From the cell containing the given text, extract its center point as [X, Y] coordinate. 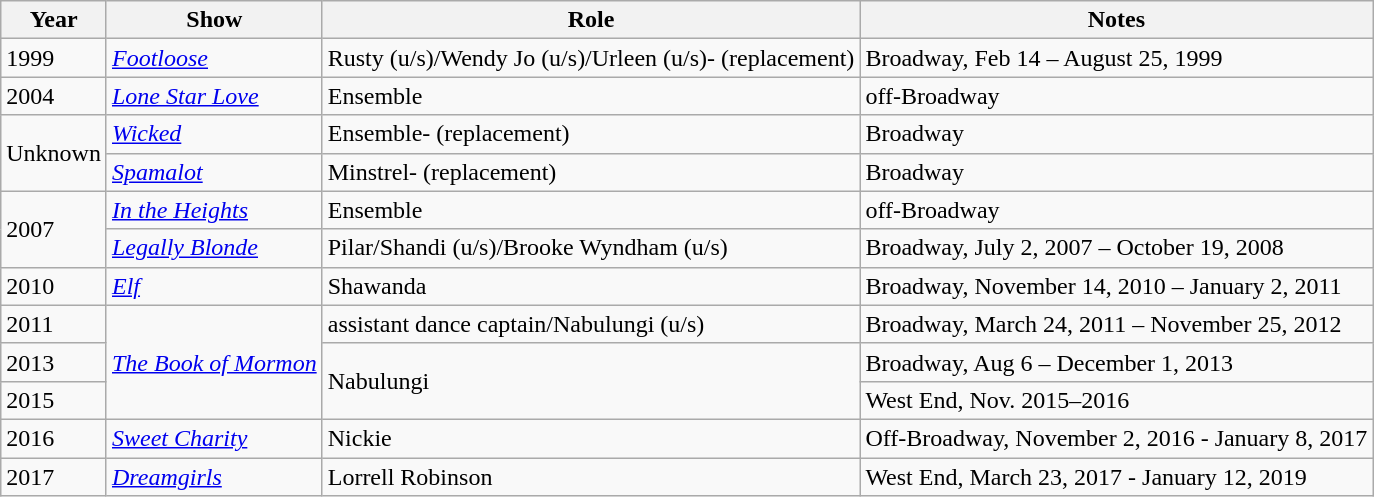
Unknown [54, 153]
Lorrell Robinson [591, 477]
Off-Broadway, November 2, 2016 - January 8, 2017 [1116, 438]
2013 [54, 362]
Wicked [214, 134]
Footloose [214, 58]
Elf [214, 286]
Sweet Charity [214, 438]
Role [591, 20]
Legally Blonde [214, 248]
Broadway, November 14, 2010 – January 2, 2011 [1116, 286]
2017 [54, 477]
2011 [54, 324]
Nabulungi [591, 381]
Shawanda [591, 286]
Notes [1116, 20]
Lone Star Love [214, 96]
Broadway, July 2, 2007 – October 19, 2008 [1116, 248]
Nickie [591, 438]
1999 [54, 58]
West End, March 23, 2017 - January 12, 2019 [1116, 477]
2004 [54, 96]
Broadway, March 24, 2011 – November 25, 2012 [1116, 324]
Year [54, 20]
Minstrel- (replacement) [591, 172]
2016 [54, 438]
Ensemble- (replacement) [591, 134]
2010 [54, 286]
West End, Nov. 2015–2016 [1116, 400]
In the Heights [214, 210]
2007 [54, 229]
Dreamgirls [214, 477]
Broadway, Aug 6 – December 1, 2013 [1116, 362]
assistant dance captain/Nabulungi (u/s) [591, 324]
2015 [54, 400]
Spamalot [214, 172]
Broadway, Feb 14 – August 25, 1999 [1116, 58]
Pilar/Shandi (u/s)/Brooke Wyndham (u/s) [591, 248]
Rusty (u/s)/Wendy Jo (u/s)/Urleen (u/s)- (replacement) [591, 58]
Show [214, 20]
The Book of Mormon [214, 362]
